Return the (X, Y) coordinate for the center point of the cell that contains the specified text.  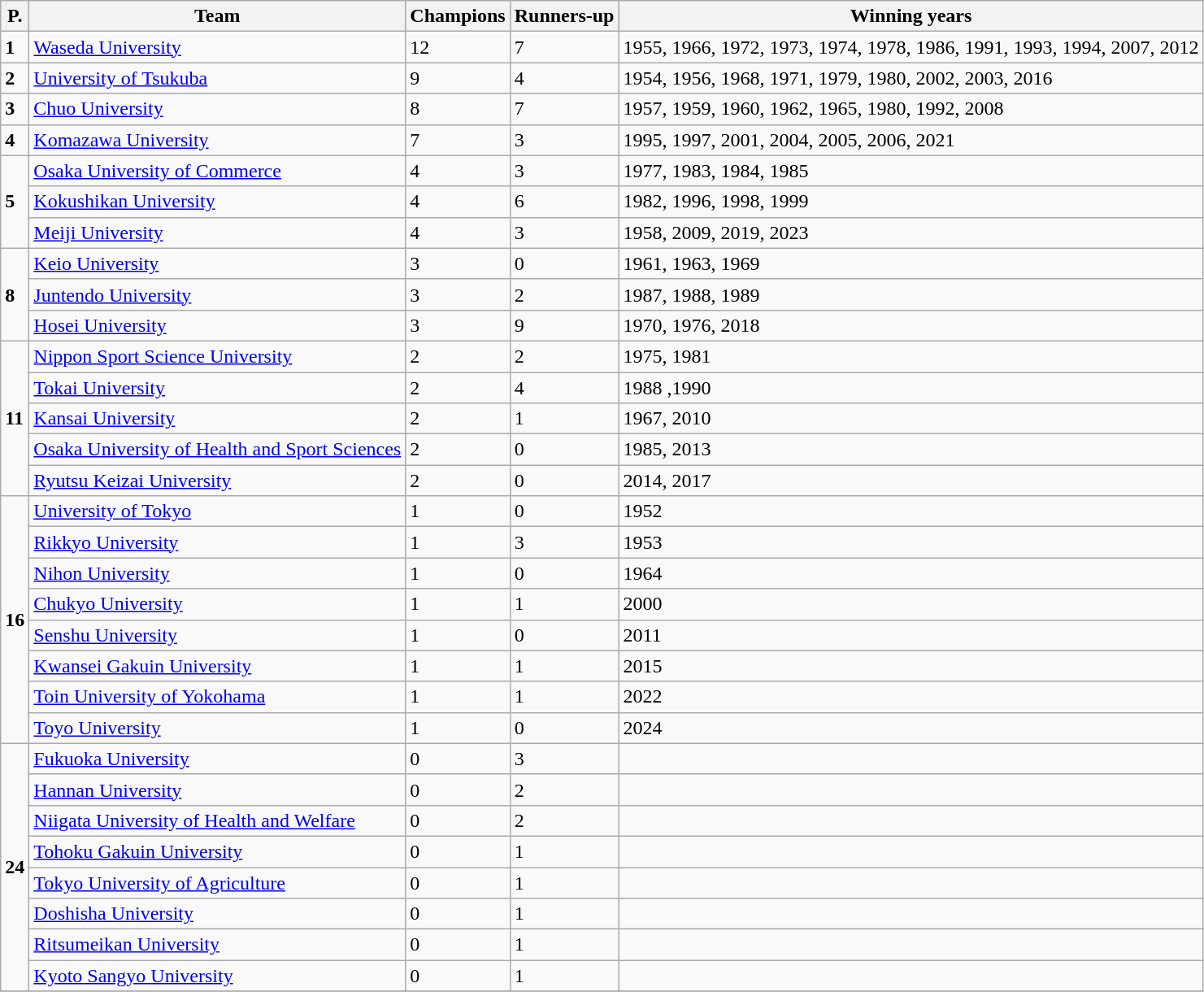
University of Tokyo (218, 511)
Winning years (911, 16)
16 (15, 620)
Ryutsu Keizai University (218, 481)
Osaka University of Health and Sport Sciences (218, 450)
1970, 1976, 2018 (911, 325)
Team (218, 16)
Tokai University (218, 388)
P. (15, 16)
Nippon Sport Science University (218, 356)
2022 (911, 697)
1987, 1988, 1989 (911, 294)
1952 (911, 511)
1953 (911, 542)
Fukuoka University (218, 759)
Keio University (218, 263)
Hosei University (218, 325)
Tohoku Gakuin University (218, 851)
6 (564, 202)
University of Tsukuba (218, 78)
Ritsumeikan University (218, 945)
1977, 1983, 1984, 1985 (911, 171)
1982, 1996, 1998, 1999 (911, 202)
1995, 1997, 2001, 2004, 2005, 2006, 2021 (911, 140)
Meiji University (218, 233)
2000 (911, 604)
Komazawa University (218, 140)
Toyo University (218, 728)
Waseda University (218, 47)
5 (15, 202)
1975, 1981 (911, 356)
1961, 1963, 1969 (911, 263)
Kwansei Gakuin University (218, 666)
Rikkyo University (218, 542)
1955, 1966, 1972, 1973, 1974, 1978, 1986, 1991, 1993, 1994, 2007, 2012 (911, 47)
Runners-up (564, 16)
Hannan University (218, 790)
1954, 1956, 1968, 1971, 1979, 1980, 2002, 2003, 2016 (911, 78)
Niigata University of Health and Welfare (218, 820)
Toin University of Yokohama (218, 697)
11 (15, 418)
Doshisha University (218, 914)
2014, 2017 (911, 481)
Osaka University of Commerce (218, 171)
24 (15, 867)
Kyoto Sangyo University (218, 976)
Juntendo University (218, 294)
1964 (911, 573)
Nihon University (218, 573)
1985, 2013 (911, 450)
Champions (458, 16)
1988 ,1990 (911, 388)
2015 (911, 666)
Chukyo University (218, 604)
Kokushikan University (218, 202)
Tokyo University of Agriculture (218, 882)
1958, 2009, 2019, 2023 (911, 233)
1967, 2010 (911, 419)
Senshu University (218, 635)
Kansai University (218, 419)
2011 (911, 635)
1957, 1959, 1960, 1962, 1965, 1980, 1992, 2008 (911, 109)
Chuo University (218, 109)
2024 (911, 728)
12 (458, 47)
